Extract the (x, y) coordinate from the center of the cell holding the provided text.  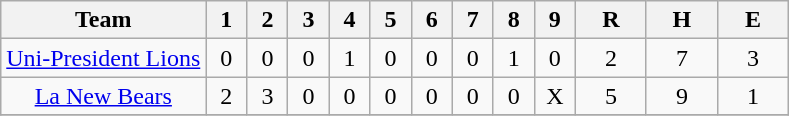
E (752, 20)
R (610, 20)
Team (104, 20)
H (682, 20)
4 (350, 20)
X (554, 96)
6 (432, 20)
La New Bears (104, 96)
8 (514, 20)
Uni-President Lions (104, 58)
